Identify which cell holds the provided text, then report its (X, Y) central coordinate. 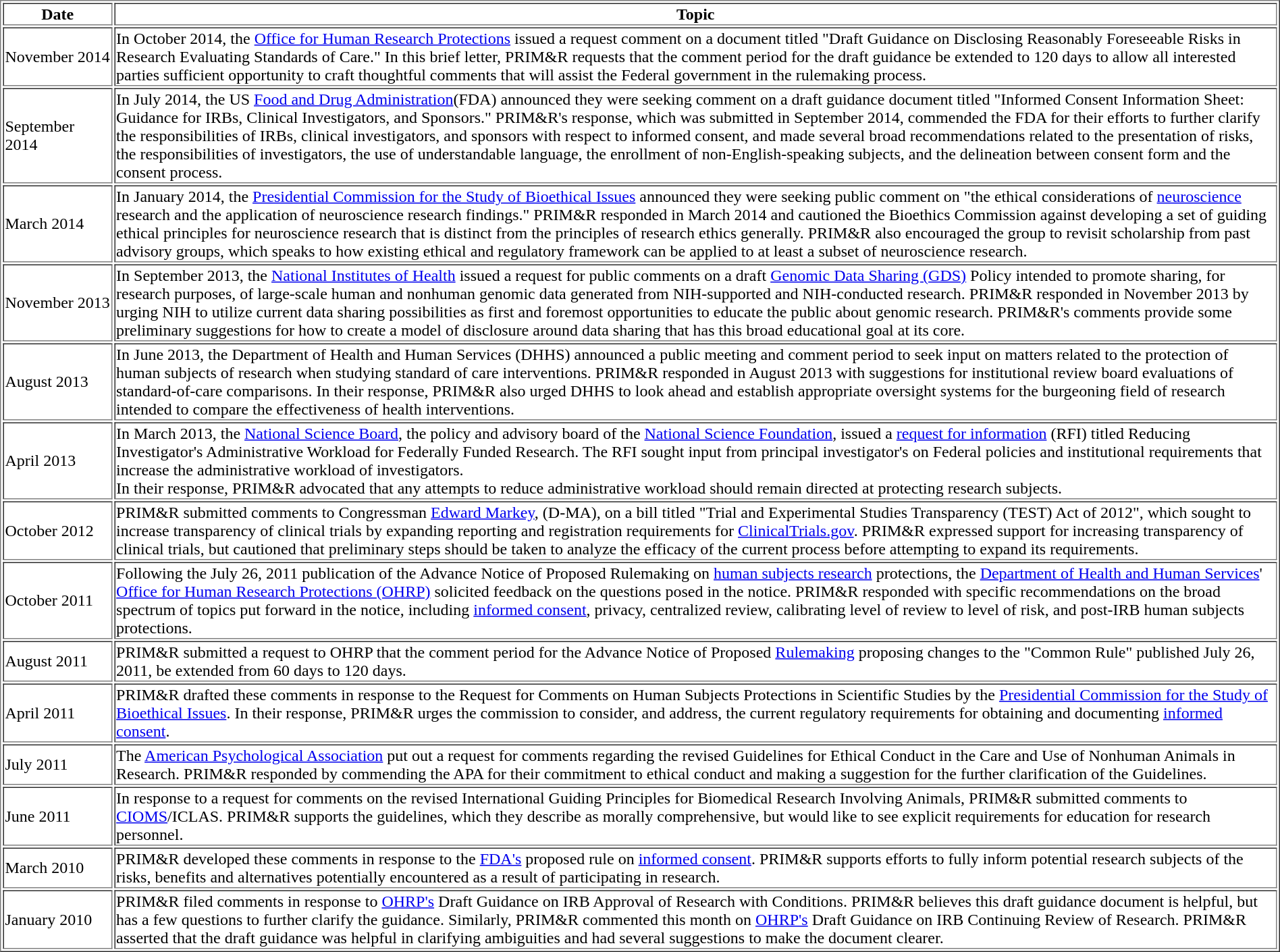
November 2013 (57, 303)
Topic (695, 14)
April 2011 (57, 713)
November 2014 (57, 57)
October 2011 (57, 600)
July 2011 (57, 764)
March 2010 (57, 868)
January 2010 (57, 920)
August 2013 (57, 381)
June 2011 (57, 817)
October 2012 (57, 531)
March 2014 (57, 223)
April 2013 (57, 461)
Date (57, 14)
August 2011 (57, 662)
September 2014 (57, 135)
